From the cell containing the given text, extract its center point as (X, Y) coordinate. 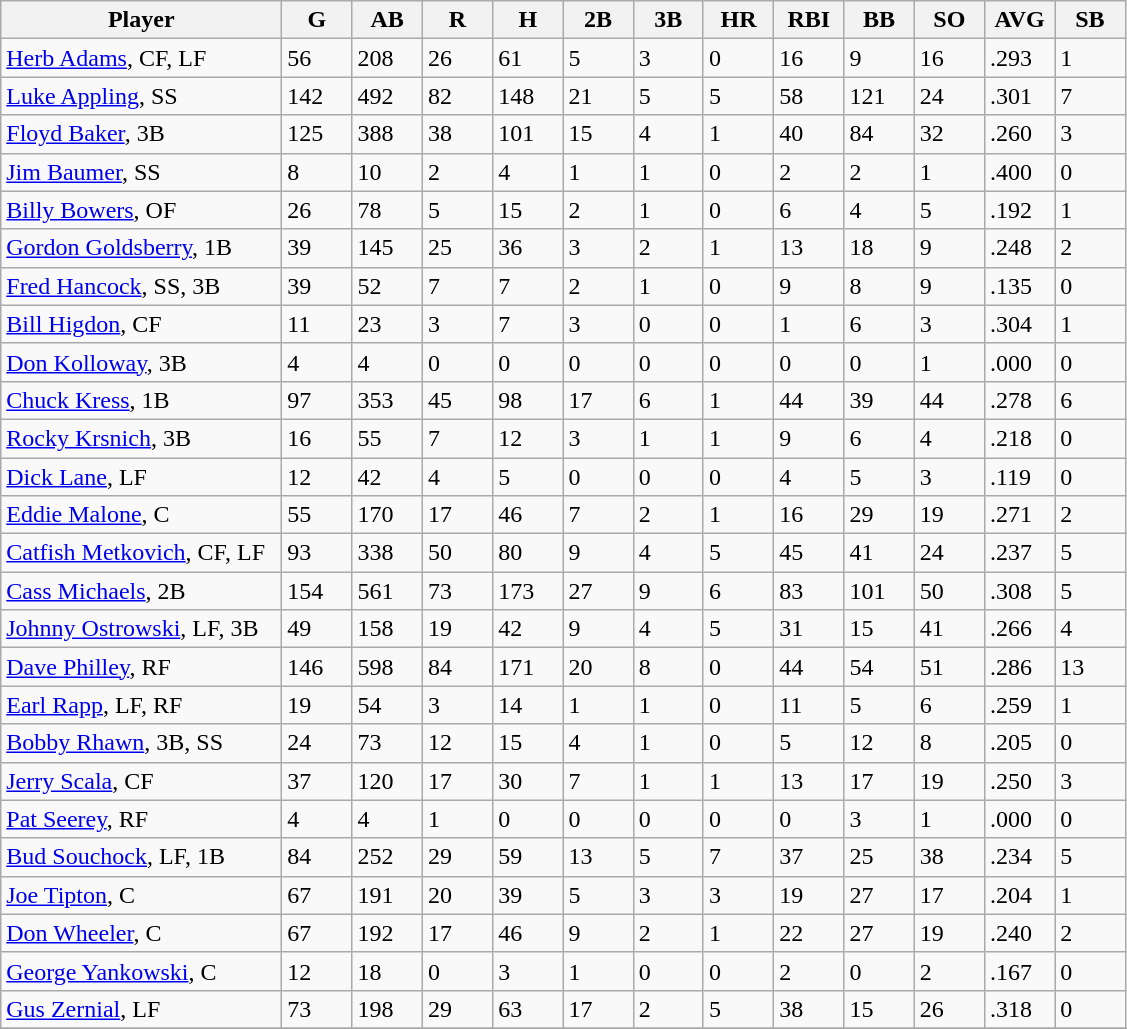
Joe Tipton, C (142, 895)
51 (949, 667)
BB (879, 20)
Billy Bowers, OF (142, 210)
Don Wheeler, C (142, 933)
H (528, 20)
.293 (1019, 58)
.240 (1019, 933)
158 (387, 629)
SB (1090, 20)
Chuck Kress, 1B (142, 400)
40 (809, 134)
Bill Higdon, CF (142, 324)
.301 (1019, 96)
George Yankowski, C (142, 971)
198 (387, 1009)
.205 (1019, 743)
Jerry Scala, CF (142, 781)
.250 (1019, 781)
59 (528, 857)
Eddie Malone, C (142, 515)
561 (387, 591)
148 (528, 96)
2B (598, 20)
.400 (1019, 172)
14 (528, 705)
36 (528, 248)
.237 (1019, 553)
Herb Adams, CF, LF (142, 58)
121 (879, 96)
Player (142, 20)
SO (949, 20)
.271 (1019, 515)
191 (387, 895)
Don Kolloway, 3B (142, 362)
G (317, 20)
.167 (1019, 971)
R (457, 20)
Floyd Baker, 3B (142, 134)
3B (668, 20)
Gordon Goldsberry, 1B (142, 248)
492 (387, 96)
173 (528, 591)
Johnny Ostrowski, LF, 3B (142, 629)
.119 (1019, 477)
22 (809, 933)
Jim Baumer, SS (142, 172)
49 (317, 629)
.259 (1019, 705)
98 (528, 400)
30 (528, 781)
Cass Michaels, 2B (142, 591)
598 (387, 667)
10 (387, 172)
AVG (1019, 20)
52 (387, 286)
145 (387, 248)
Bobby Rhawn, 3B, SS (142, 743)
338 (387, 553)
208 (387, 58)
63 (528, 1009)
170 (387, 515)
97 (317, 400)
31 (809, 629)
.135 (1019, 286)
AB (387, 20)
154 (317, 591)
.308 (1019, 591)
Dave Philley, RF (142, 667)
58 (809, 96)
.318 (1019, 1009)
.266 (1019, 629)
HR (738, 20)
61 (528, 58)
Luke Appling, SS (142, 96)
.260 (1019, 134)
Earl Rapp, LF, RF (142, 705)
78 (387, 210)
.218 (1019, 438)
Gus Zernial, LF (142, 1009)
.286 (1019, 667)
192 (387, 933)
23 (387, 324)
.278 (1019, 400)
83 (809, 591)
Catfish Metkovich, CF, LF (142, 553)
120 (387, 781)
93 (317, 553)
Rocky Krsnich, 3B (142, 438)
125 (317, 134)
142 (317, 96)
21 (598, 96)
32 (949, 134)
171 (528, 667)
146 (317, 667)
252 (387, 857)
82 (457, 96)
388 (387, 134)
.248 (1019, 248)
56 (317, 58)
.192 (1019, 210)
.234 (1019, 857)
.204 (1019, 895)
Fred Hancock, SS, 3B (142, 286)
80 (528, 553)
353 (387, 400)
Dick Lane, LF (142, 477)
Pat Seerey, RF (142, 819)
RBI (809, 20)
.304 (1019, 324)
Bud Souchock, LF, 1B (142, 857)
